Determine the [x, y] coordinate at the center of the cell enclosing the given text.  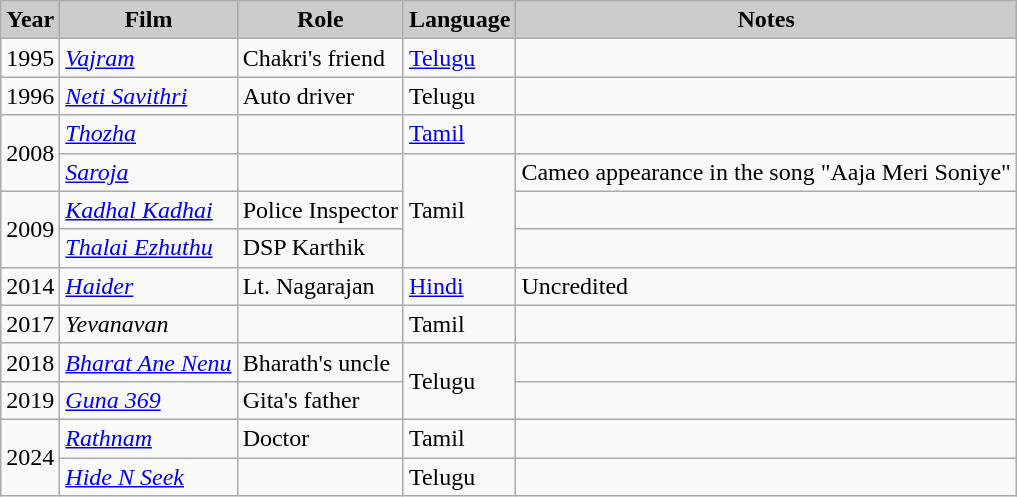
Neti Savithri [148, 96]
Role [320, 20]
Yevanavan [148, 324]
Film [148, 20]
Chakri's friend [320, 58]
Auto driver [320, 96]
Notes [766, 20]
Thozha [148, 134]
Lt. Nagarajan [320, 286]
2008 [30, 153]
Rathnam [148, 438]
DSP Karthik [320, 248]
2024 [30, 457]
Saroja [148, 172]
2014 [30, 286]
Thalai Ezhuthu [148, 248]
Hindi [459, 286]
Police Inspector [320, 210]
1996 [30, 96]
Year [30, 20]
Guna 369 [148, 400]
Doctor [320, 438]
Gita's father [320, 400]
Haider [148, 286]
2017 [30, 324]
2018 [30, 362]
Vajram [148, 58]
Hide N Seek [148, 477]
Kadhal Kadhai [148, 210]
2009 [30, 229]
Bharat Ane Nenu [148, 362]
2019 [30, 400]
Cameo appearance in the song "Aaja Meri Soniye" [766, 172]
1995 [30, 58]
Language [459, 20]
Bharath's uncle [320, 362]
Uncredited [766, 286]
